Determine the (X, Y) coordinate at the center of the cell enclosing the given text.  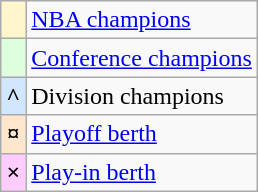
Playoff berth (142, 134)
Play-in berth (142, 172)
× (14, 172)
NBA champions (142, 20)
¤ (14, 134)
Division champions (142, 96)
Conference champions (142, 58)
^ (14, 96)
